Pinpoint the cell where the given text exists, returning its [X, Y] midpoint coordinate. 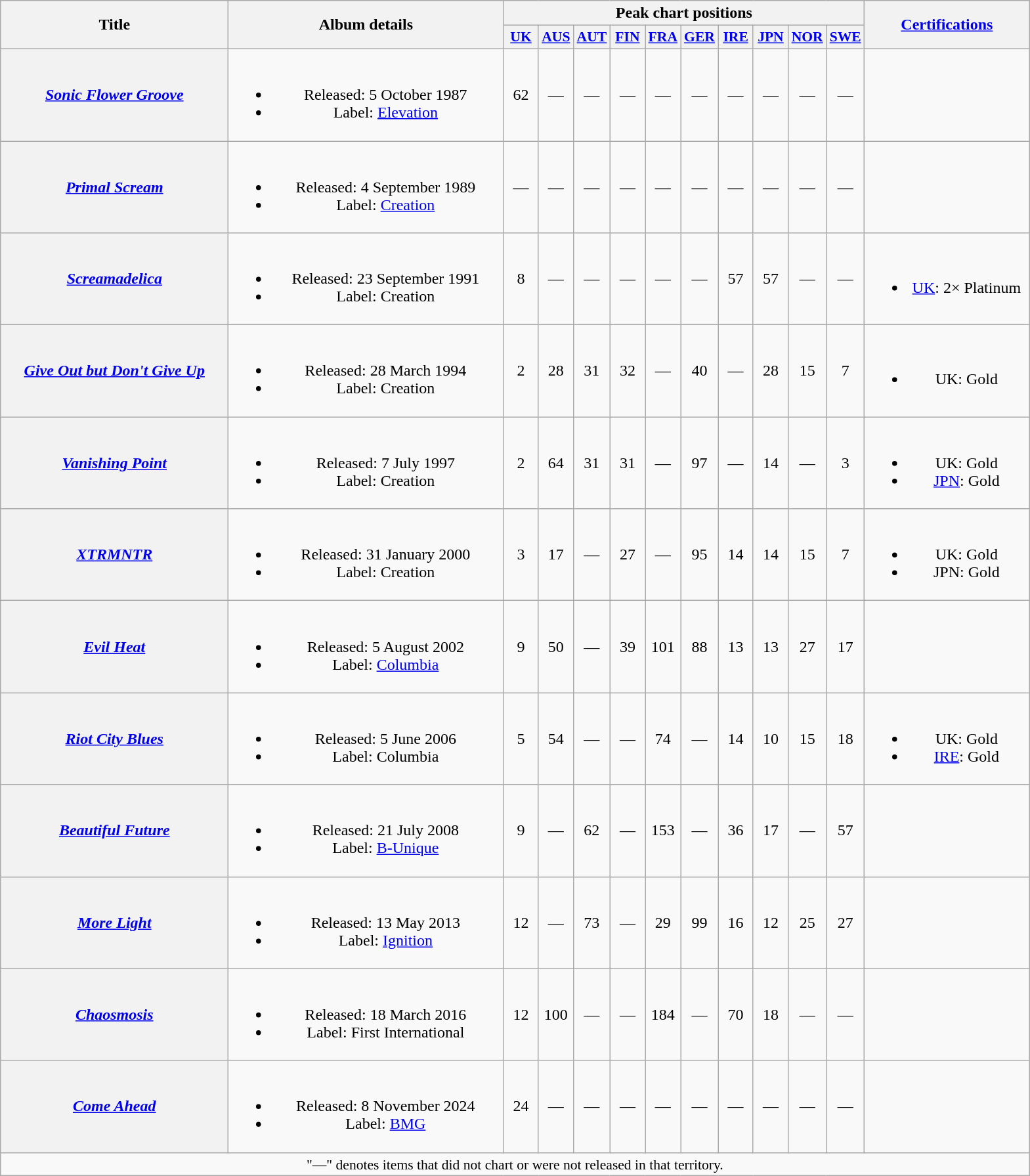
Released: 5 October 1987Label: Elevation [366, 95]
Evil Heat [114, 647]
Chaosmosis [114, 1014]
70 [735, 1014]
153 [663, 831]
Give Out but Don't Give Up [114, 371]
8 [521, 279]
54 [555, 739]
More Light [114, 923]
AUT [592, 37]
100 [555, 1014]
101 [663, 647]
XTRMNTR [114, 555]
Come Ahead [114, 1106]
Released: 21 July 2008Label: B-Unique [366, 831]
10 [771, 739]
Released: 7 July 1997Label: Creation [366, 463]
16 [735, 923]
Released: 8 November 2024Label: BMG [366, 1106]
88 [700, 647]
Peak chart positions [684, 13]
73 [592, 923]
Released: 18 March 2016Label: First International [366, 1014]
GER [700, 37]
AUS [555, 37]
25 [807, 923]
64 [555, 463]
Album details [366, 25]
JPN [771, 37]
IRE [735, 37]
Certifications [947, 25]
95 [700, 555]
29 [663, 923]
39 [628, 647]
99 [700, 923]
97 [700, 463]
40 [700, 371]
Beautiful Future [114, 831]
UK [521, 37]
Riot City Blues [114, 739]
"—" denotes items that did not chart or were not released in that territory. [515, 1164]
36 [735, 831]
Screamadelica [114, 279]
184 [663, 1014]
74 [663, 739]
Released: 23 September 1991Label: Creation [366, 279]
UK: Gold [947, 371]
Released: 13 May 2013Label: Ignition [366, 923]
Released: 31 January 2000Label: Creation [366, 555]
Released: 5 August 2002Label: Columbia [366, 647]
Primal Scream [114, 186]
Vanishing Point [114, 463]
32 [628, 371]
FIN [628, 37]
24 [521, 1106]
UK: GoldIRE: Gold [947, 739]
UK: 2× Platinum [947, 279]
FRA [663, 37]
Released: 4 September 1989Label: Creation [366, 186]
NOR [807, 37]
SWE [846, 37]
Released: 28 March 1994Label: Creation [366, 371]
Sonic Flower Groove [114, 95]
5 [521, 739]
50 [555, 647]
Title [114, 25]
Released: 5 June 2006Label: Columbia [366, 739]
